Capture the cell that displays the provided text and extract its [x, y] central coordinate. 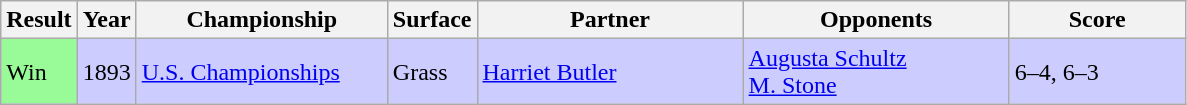
Partner [610, 20]
Score [1097, 20]
Grass [432, 72]
Surface [432, 20]
Augusta Schultz M. Stone [876, 72]
Result [39, 20]
Championship [262, 20]
Opponents [876, 20]
Year [106, 20]
1893 [106, 72]
Harriet Butler [610, 72]
6–4, 6–3 [1097, 72]
Win [39, 72]
U.S. Championships [262, 72]
